Scan for the cell matching the given text and deliver its (x, y) coordinate at center. 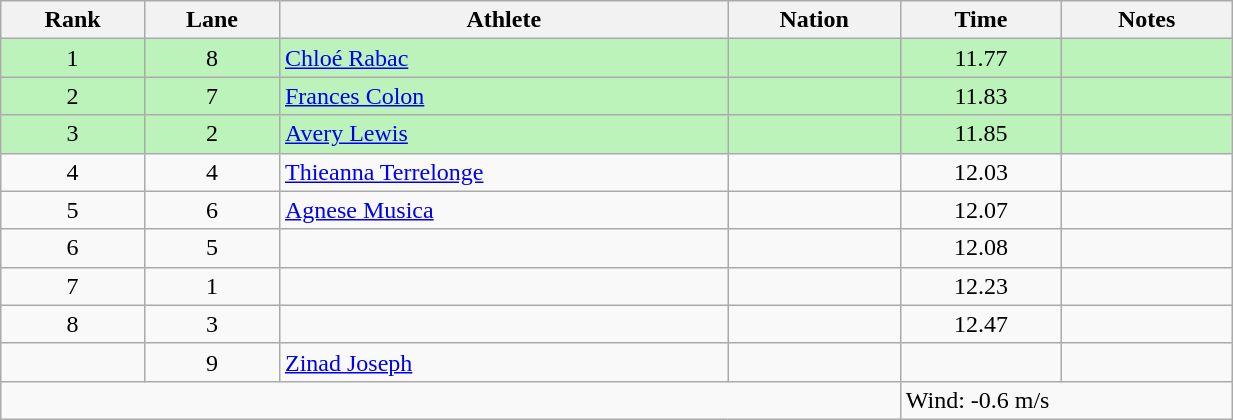
Avery Lewis (504, 134)
11.77 (981, 58)
Chloé Rabac (504, 58)
Agnese Musica (504, 210)
Time (981, 20)
Zinad Joseph (504, 362)
Wind: -0.6 m/s (1066, 400)
Frances Colon (504, 96)
12.03 (981, 172)
Notes (1147, 20)
12.47 (981, 324)
9 (212, 362)
12.23 (981, 286)
11.83 (981, 96)
11.85 (981, 134)
Rank (73, 20)
Thieanna Terrelonge (504, 172)
12.08 (981, 248)
12.07 (981, 210)
Nation (814, 20)
Athlete (504, 20)
Lane (212, 20)
